From the cell containing the given text, extract its center point as [x, y] coordinate. 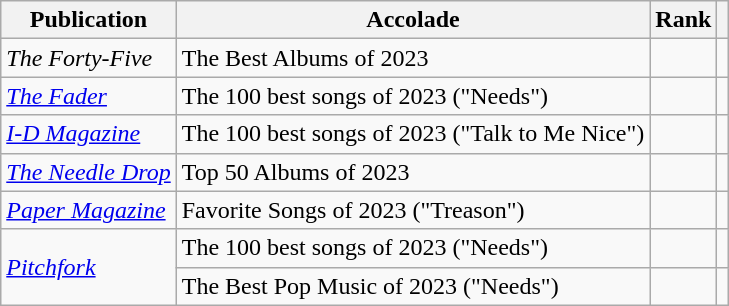
Rank [684, 20]
The Best Albums of 2023 [413, 58]
The Fader [88, 96]
Accolade [413, 20]
The Best Pop Music of 2023 ("Needs") [413, 286]
I-D Magazine [88, 134]
Pitchfork [88, 267]
Favorite Songs of 2023 ("Treason") [413, 210]
The 100 best songs of 2023 ("Talk to Me Nice") [413, 134]
Publication [88, 20]
The Forty-Five [88, 58]
Paper Magazine [88, 210]
Top 50 Albums of 2023 [413, 172]
The Needle Drop [88, 172]
